Pinpoint the cell where the given text exists, returning its (X, Y) midpoint coordinate. 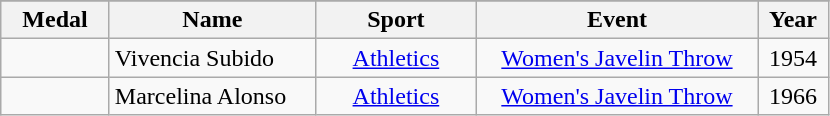
1954 (794, 58)
Name (212, 20)
Medal (56, 20)
Year (794, 20)
1966 (794, 96)
Event (616, 20)
Vivencia Subido (212, 58)
Marcelina Alonso (212, 96)
Sport (396, 20)
